Detect which cell encompasses the target text, then output its (X, Y) center coordinate. 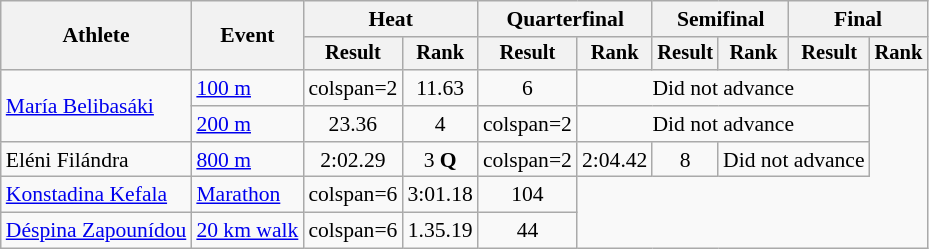
100 m (247, 88)
Athlete (96, 36)
23.36 (352, 124)
Déspina Zapounídou (96, 231)
Event (247, 36)
Marathon (247, 195)
11.63 (440, 88)
Konstadina Kefala (96, 195)
Semifinal (720, 19)
2:04.42 (614, 160)
200 m (247, 124)
104 (528, 195)
44 (528, 231)
2:02.29 (352, 160)
6 (528, 88)
4 (440, 124)
María Belibasáki (96, 106)
Quarterfinal (566, 19)
1.35.19 (440, 231)
8 (685, 160)
Eléni Filándra (96, 160)
20 km walk (247, 231)
3:01.18 (440, 195)
Final (858, 19)
Heat (390, 19)
800 m (247, 160)
3 Q (440, 160)
